Capture the cell that displays the provided text and extract its (X, Y) central coordinate. 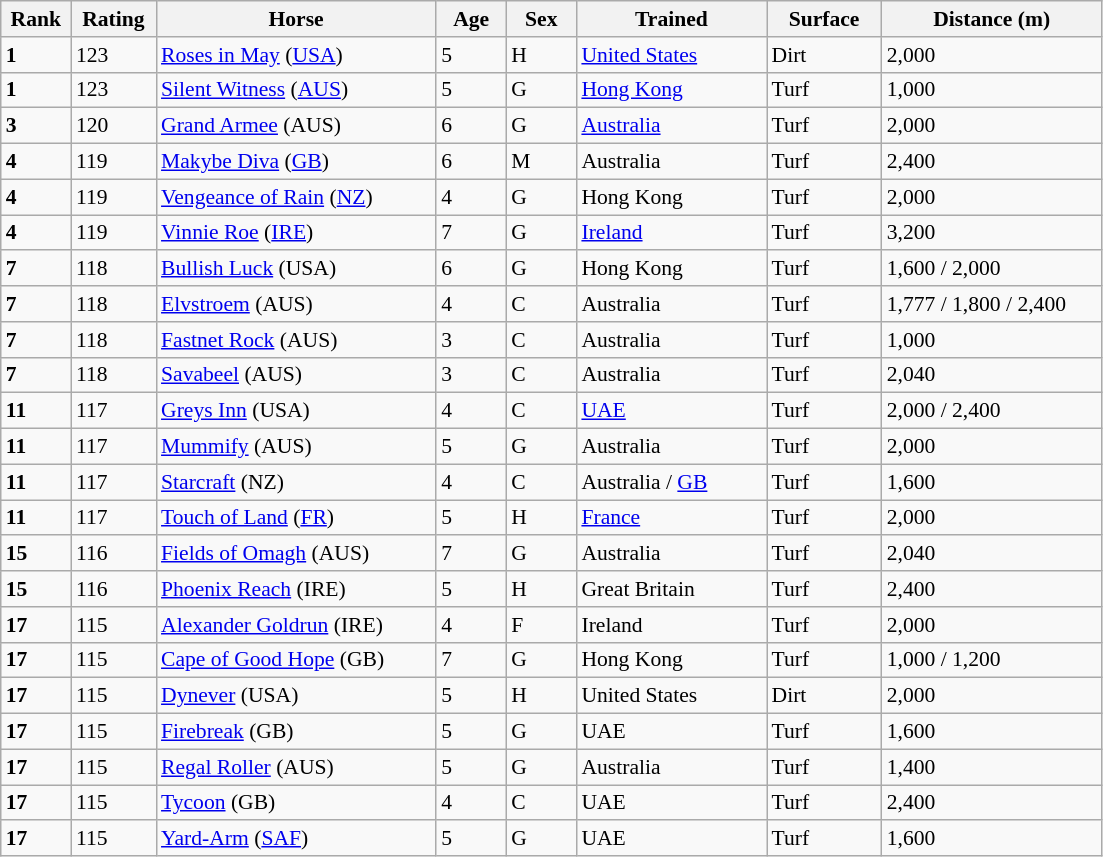
Sex (541, 19)
Bullish Luck (USA) (296, 269)
Mummify (AUS) (296, 447)
Surface (824, 19)
Fields of Omagh (AUS) (296, 554)
1,400 (992, 767)
1,600 / 2,000 (992, 269)
Rank (36, 19)
Rating (114, 19)
Silent Witness (AUS) (296, 90)
Grand Armee (AUS) (296, 126)
Savabeel (AUS) (296, 375)
Phoenix Reach (IRE) (296, 589)
3,200 (992, 233)
M (541, 162)
Alexander Goldrun (IRE) (296, 625)
Horse (296, 19)
1,777 / 1,800 / 2,400 (992, 304)
Regal Roller (AUS) (296, 767)
Trained (671, 19)
1,000 / 1,200 (992, 660)
Australia / GB (671, 482)
Vinnie Roe (IRE) (296, 233)
Makybe Diva (GB) (296, 162)
F (541, 625)
120 (114, 126)
Great Britain (671, 589)
Fastnet Rock (AUS) (296, 340)
Roses in May (USA) (296, 55)
2,000 / 2,400 (992, 411)
Cape of Good Hope (GB) (296, 660)
Dynever (USA) (296, 696)
Distance (m) (992, 19)
Touch of Land (FR) (296, 518)
Firebreak (GB) (296, 732)
Vengeance of Rain (NZ) (296, 197)
Greys Inn (USA) (296, 411)
Elvstroem (AUS) (296, 304)
France (671, 518)
Starcraft (NZ) (296, 482)
Yard-Arm (SAF) (296, 839)
Age (471, 19)
Tycoon (GB) (296, 803)
